Return the [X, Y] coordinate for the center point of the cell that contains the specified text.  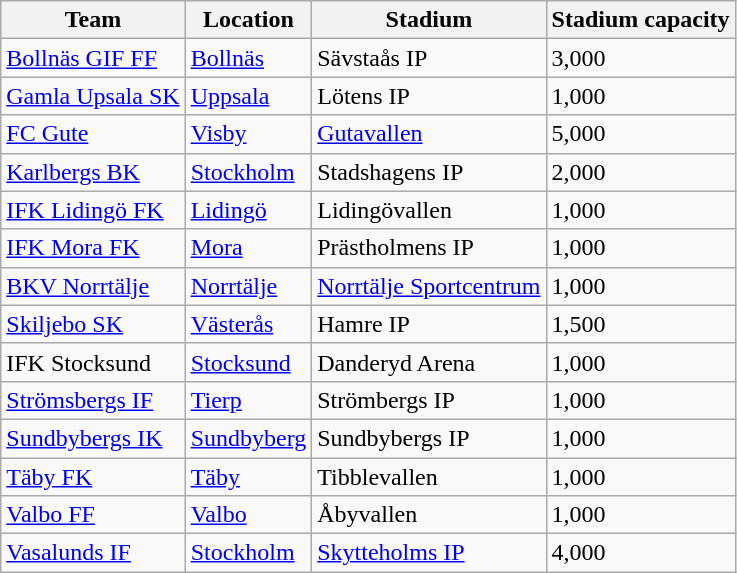
Strömsbergs IF [93, 400]
Sundbybergs IP [429, 438]
Danderyd Arena [429, 362]
Valbo FF [93, 515]
4,000 [640, 553]
Gamla Upsala SK [93, 96]
Lötens IP [429, 96]
Stadshagens IP [429, 172]
Visby [248, 134]
Strömbergs IP [429, 400]
Tierp [248, 400]
Skiljebo SK [93, 324]
Skytteholms IP [429, 553]
Karlbergs BK [93, 172]
Stadium [429, 20]
Stocksund [248, 362]
Västerås [248, 324]
Gutavallen [429, 134]
Vasalunds IF [93, 553]
3,000 [640, 58]
Team [93, 20]
Sundbybergs IK [93, 438]
Valbo [248, 515]
Norrtälje [248, 286]
Åbyvallen [429, 515]
Bollnäs [248, 58]
IFK Mora FK [93, 248]
Täby [248, 477]
Sundbyberg [248, 438]
Täby FK [93, 477]
BKV Norrtälje [93, 286]
1,500 [640, 324]
Stadium capacity [640, 20]
Location [248, 20]
Hamre IP [429, 324]
Norrtälje Sportcentrum [429, 286]
FC Gute [93, 134]
Lidingö [248, 210]
2,000 [640, 172]
Tibblevallen [429, 477]
Uppsala [248, 96]
5,000 [640, 134]
IFK Stocksund [93, 362]
Mora [248, 248]
Lidingövallen [429, 210]
IFK Lidingö FK [93, 210]
Sävstaås IP [429, 58]
Prästholmens IP [429, 248]
Bollnäs GIF FF [93, 58]
